Identify which cell holds the provided text, then report its [X, Y] central coordinate. 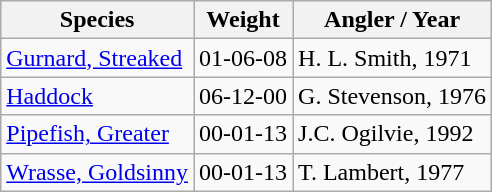
Weight [244, 20]
G. Stevenson, 1976 [392, 96]
J.C. Ogilvie, 1992 [392, 134]
06-12-00 [244, 96]
Haddock [98, 96]
Species [98, 20]
Gurnard, Streaked [98, 58]
T. Lambert, 1977 [392, 172]
Wrasse, Goldsinny [98, 172]
H. L. Smith, 1971 [392, 58]
Angler / Year [392, 20]
01-06-08 [244, 58]
Pipefish, Greater [98, 134]
